Determine the (X, Y) coordinate at the center of the cell enclosing the given text.  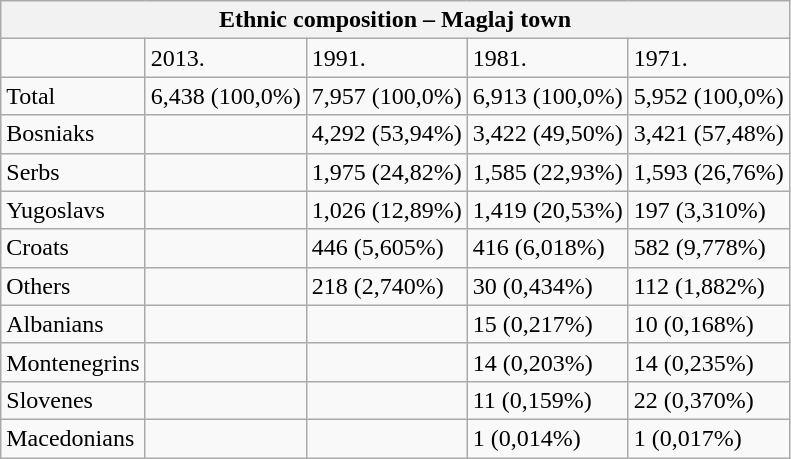
218 (2,740%) (386, 286)
416 (6,018%) (548, 248)
1991. (386, 58)
Total (73, 96)
582 (9,778%) (708, 248)
14 (0,235%) (708, 362)
1971. (708, 58)
22 (0,370%) (708, 400)
Others (73, 286)
6,913 (100,0%) (548, 96)
2013. (226, 58)
Croats (73, 248)
1,975 (24,82%) (386, 172)
Ethnic composition – Maglaj town (396, 20)
Albanians (73, 324)
3,422 (49,50%) (548, 134)
Slovenes (73, 400)
1,585 (22,93%) (548, 172)
4,292 (53,94%) (386, 134)
11 (0,159%) (548, 400)
10 (0,168%) (708, 324)
Bosniaks (73, 134)
446 (5,605%) (386, 248)
Serbs (73, 172)
14 (0,203%) (548, 362)
30 (0,434%) (548, 286)
1 (0,014%) (548, 438)
197 (3,310%) (708, 210)
1,419 (20,53%) (548, 210)
7,957 (100,0%) (386, 96)
1 (0,017%) (708, 438)
6,438 (100,0%) (226, 96)
112 (1,882%) (708, 286)
3,421 (57,48%) (708, 134)
1,593 (26,76%) (708, 172)
Macedonians (73, 438)
Montenegrins (73, 362)
1981. (548, 58)
15 (0,217%) (548, 324)
5,952 (100,0%) (708, 96)
1,026 (12,89%) (386, 210)
Yugoslavs (73, 210)
